Scan for the cell matching the given text and deliver its (X, Y) coordinate at center. 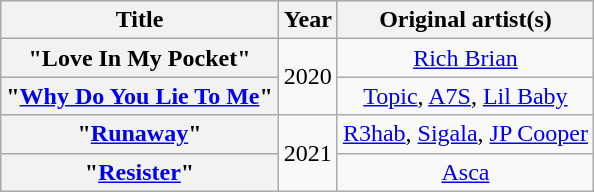
2021 (308, 153)
Title (140, 20)
Topic, A7S, Lil Baby (465, 96)
R3hab, Sigala, JP Cooper (465, 134)
2020 (308, 77)
Original artist(s) (465, 20)
"Why Do You Lie To Me" (140, 96)
"Resister" (140, 172)
"Love In My Pocket" (140, 58)
Asca (465, 172)
Year (308, 20)
"Runaway" (140, 134)
Rich Brian (465, 58)
